Output the [x, y] coordinate of the center of the cell containing the given text.  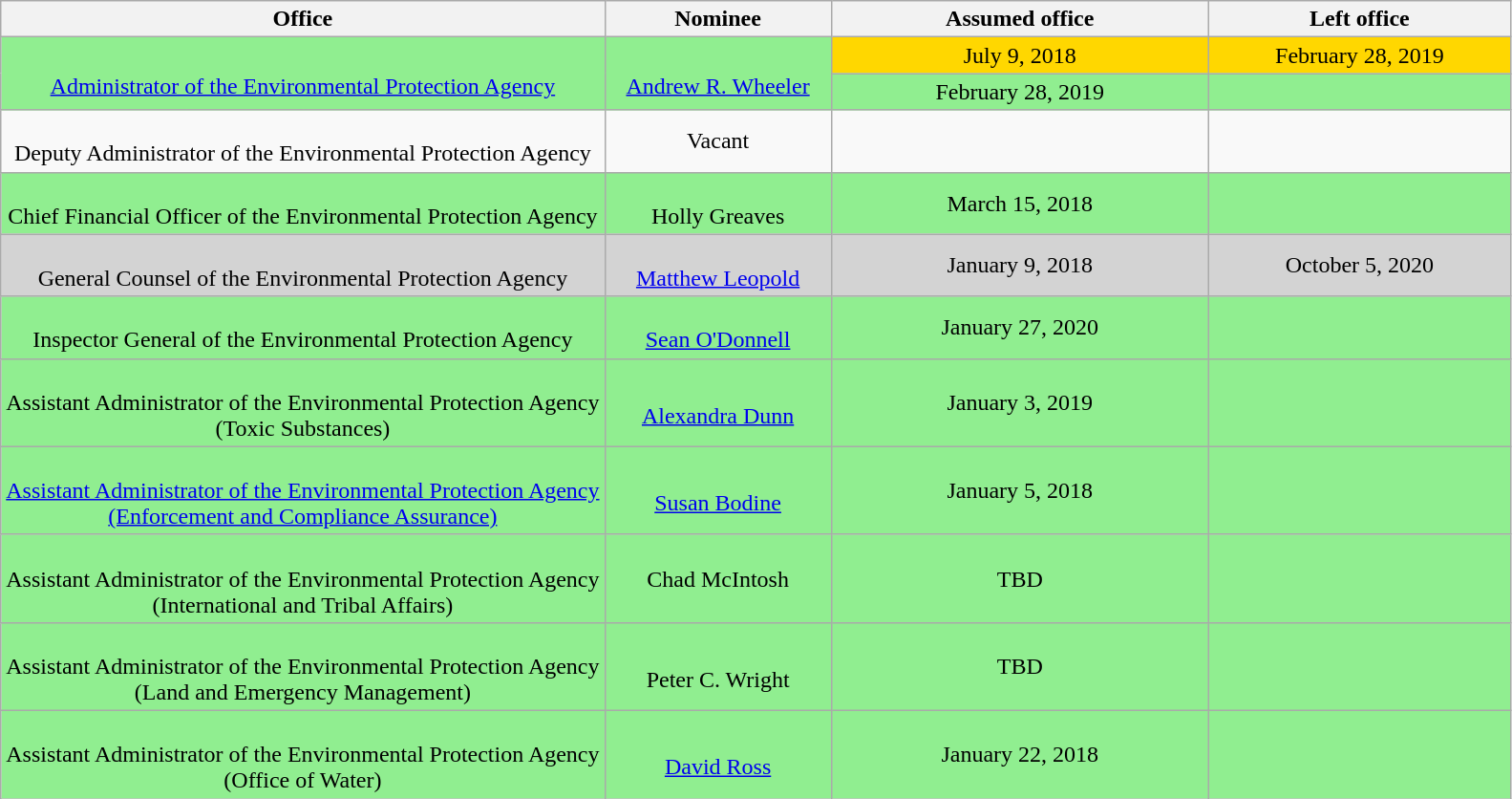
Holly Greaves [718, 203]
January 9, 2018 [1020, 266]
David Ross [718, 754]
Chief Financial Officer of the Environmental Protection Agency [303, 203]
Left office [1359, 19]
Nominee [718, 19]
Alexandra Dunn [718, 402]
Office [303, 19]
Chad McIntosh [718, 578]
January 5, 2018 [1020, 490]
Inspector General of the Environmental Protection Agency [303, 327]
Assistant Administrator of the Environmental Protection Agency(Office of Water) [303, 754]
Deputy Administrator of the Environmental Protection Agency [303, 141]
Assistant Administrator of the Environmental Protection Agency(International and Tribal Affairs) [303, 578]
Assistant Administrator of the Environmental Protection Agency(Land and Emergency Management) [303, 666]
Sean O'Donnell [718, 327]
January 27, 2020 [1020, 327]
October 5, 2020 [1359, 266]
Administrator of the Environmental Protection Agency [303, 74]
Vacant [718, 141]
January 22, 2018 [1020, 754]
Susan Bodine [718, 490]
Assistant Administrator of the Environmental Protection Agency(Enforcement and Compliance Assurance) [303, 490]
Assumed office [1020, 19]
Assistant Administrator of the Environmental Protection Agency(Toxic Substances) [303, 402]
January 3, 2019 [1020, 402]
July 9, 2018 [1020, 55]
General Counsel of the Environmental Protection Agency [303, 266]
Peter C. Wright [718, 666]
Andrew R. Wheeler [718, 74]
March 15, 2018 [1020, 203]
Matthew Leopold [718, 266]
